Capture the cell that displays the provided text and extract its (x, y) central coordinate. 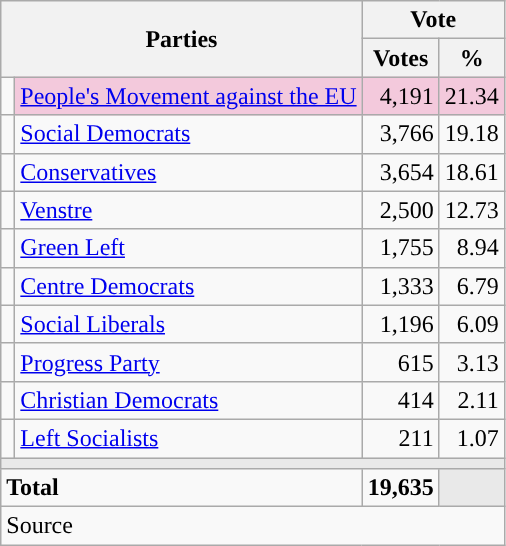
1,333 (400, 286)
12.73 (472, 210)
19,635 (400, 488)
Progress Party (188, 362)
19.18 (472, 134)
1,196 (400, 324)
414 (400, 400)
Left Socialists (188, 438)
Total (182, 488)
21.34 (472, 96)
Source (253, 526)
Venstre (188, 210)
1.07 (472, 438)
Vote (433, 20)
Parties (182, 39)
% (472, 58)
211 (400, 438)
2,500 (400, 210)
Votes (400, 58)
3.13 (472, 362)
8.94 (472, 248)
615 (400, 362)
1,755 (400, 248)
6.79 (472, 286)
18.61 (472, 172)
Conservatives (188, 172)
People's Movement against the EU (188, 96)
2.11 (472, 400)
3,766 (400, 134)
Green Left (188, 248)
4,191 (400, 96)
Social Liberals (188, 324)
Centre Democrats (188, 286)
Christian Democrats (188, 400)
3,654 (400, 172)
Social Democrats (188, 134)
6.09 (472, 324)
